Scan for the cell matching the given text and deliver its (X, Y) coordinate at center. 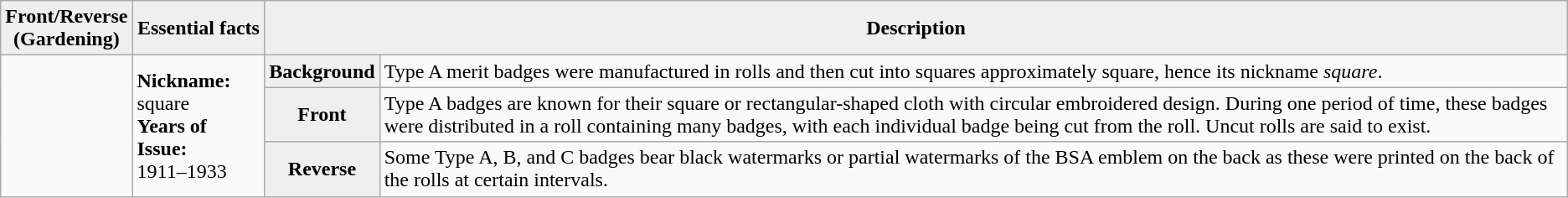
Type A merit badges were manufactured in rolls and then cut into squares approximately square, hence its nickname square. (973, 71)
Nickname: square Years of Issue: 1911–1933 (199, 126)
Front/Reverse(Gardening) (67, 29)
Front (322, 114)
Background (322, 71)
Reverse (322, 169)
Description (916, 29)
Essential facts (199, 29)
